Provide the (x, y) coordinate of the cell's center where the given text is located.  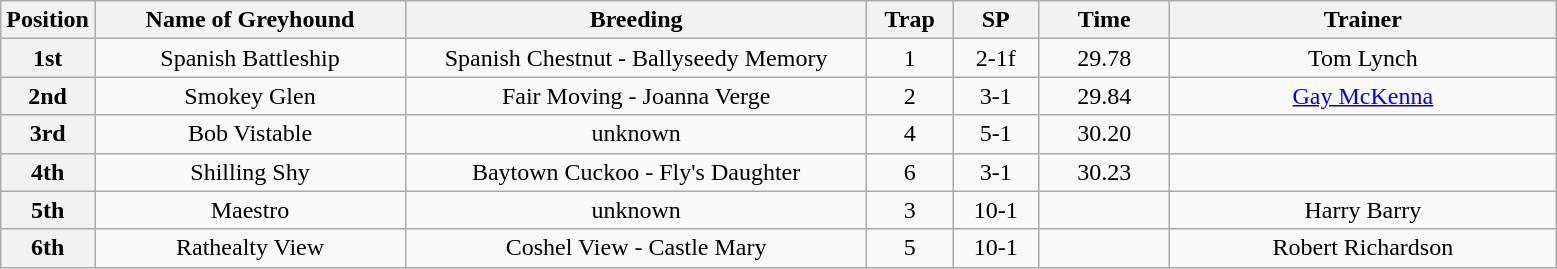
2-1f (996, 58)
6 (910, 172)
30.20 (1104, 134)
Smokey Glen (250, 96)
Gay McKenna (1363, 96)
1 (910, 58)
3rd (48, 134)
Name of Greyhound (250, 20)
Trap (910, 20)
4 (910, 134)
2 (910, 96)
SP (996, 20)
4th (48, 172)
Baytown Cuckoo - Fly's Daughter (636, 172)
Maestro (250, 210)
Tom Lynch (1363, 58)
Fair Moving - Joanna Verge (636, 96)
1st (48, 58)
Bob Vistable (250, 134)
Robert Richardson (1363, 248)
Spanish Battleship (250, 58)
Harry Barry (1363, 210)
5 (910, 248)
Position (48, 20)
Trainer (1363, 20)
2nd (48, 96)
Time (1104, 20)
Rathealty View (250, 248)
6th (48, 248)
Breeding (636, 20)
3 (910, 210)
29.84 (1104, 96)
Coshel View - Castle Mary (636, 248)
5-1 (996, 134)
30.23 (1104, 172)
Shilling Shy (250, 172)
29.78 (1104, 58)
5th (48, 210)
Spanish Chestnut - Ballyseedy Memory (636, 58)
